Locate the cell with the specified text and output its [X, Y] center coordinate. 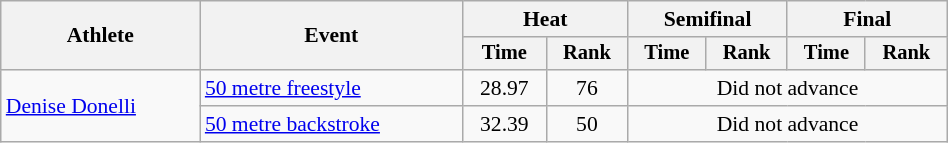
Heat [546, 19]
32.39 [504, 124]
Event [332, 36]
50 [587, 124]
76 [587, 88]
Denise Donelli [100, 106]
Athlete [100, 36]
Semifinal [708, 19]
50 metre freestyle [332, 88]
28.97 [504, 88]
Final [867, 19]
50 metre backstroke [332, 124]
